Detect which cell encompasses the target text, then output its (x, y) center coordinate. 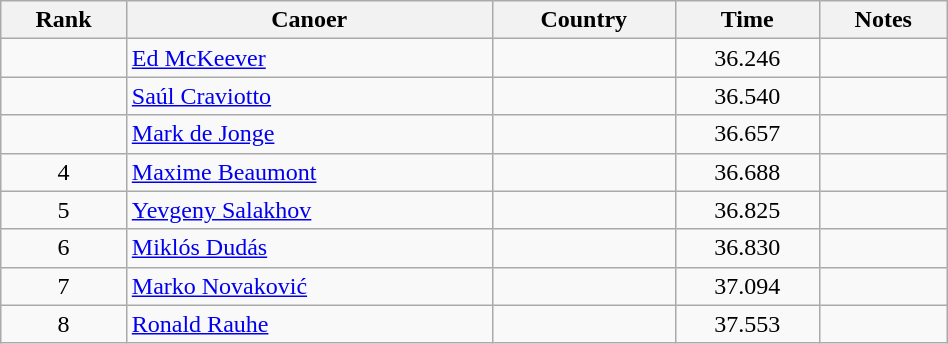
Saúl Craviotto (309, 96)
7 (64, 286)
Rank (64, 20)
Notes (883, 20)
36.688 (747, 172)
Yevgeny Salakhov (309, 210)
36.540 (747, 96)
36.825 (747, 210)
Mark de Jonge (309, 134)
6 (64, 248)
Time (747, 20)
4 (64, 172)
37.094 (747, 286)
Maxime Beaumont (309, 172)
5 (64, 210)
8 (64, 324)
36.246 (747, 58)
Country (584, 20)
36.657 (747, 134)
37.553 (747, 324)
Miklós Dudás (309, 248)
Marko Novaković (309, 286)
Ed McKeever (309, 58)
36.830 (747, 248)
Ronald Rauhe (309, 324)
Canoer (309, 20)
